Provide the [X, Y] coordinate of the cell's center where the given text is located.  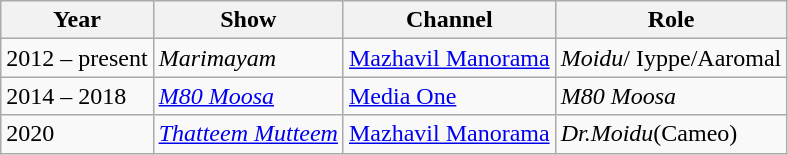
2020 [77, 134]
Marimayam [248, 58]
Dr.Moidu(Cameo) [671, 134]
2012 – present [77, 58]
Show [248, 20]
Moidu/ Iyppe/Aaromal [671, 58]
2014 – 2018 [77, 96]
Channel [449, 20]
Media One [449, 96]
Year [77, 20]
Thatteem Mutteem [248, 134]
Role [671, 20]
